From the cell containing the given text, extract its center point as [x, y] coordinate. 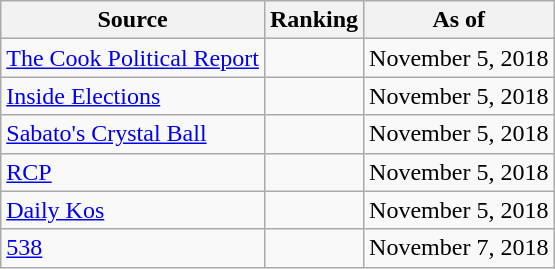
538 [133, 248]
Sabato's Crystal Ball [133, 134]
Ranking [314, 20]
Daily Kos [133, 210]
Inside Elections [133, 96]
Source [133, 20]
As of [459, 20]
RCP [133, 172]
November 7, 2018 [459, 248]
The Cook Political Report [133, 58]
